From the cell containing the given text, extract its center point as [X, Y] coordinate. 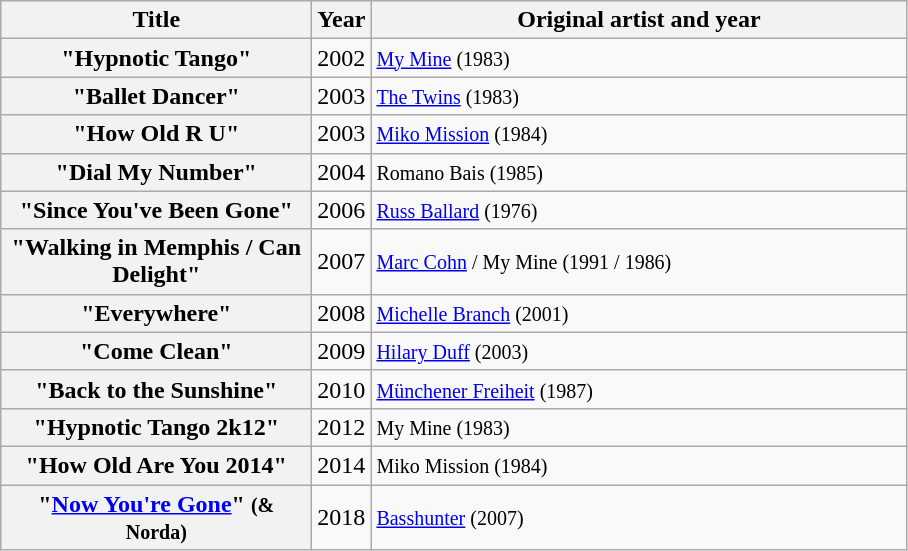
2006 [342, 210]
2004 [342, 172]
2018 [342, 516]
The Twins (1983) [639, 96]
2007 [342, 262]
"Dial My Number" [156, 172]
Original artist and year [639, 20]
2012 [342, 427]
"Hypnotic Tango 2k12" [156, 427]
2014 [342, 465]
Michelle Branch (2001) [639, 313]
"Everywhere" [156, 313]
"Back to the Sunshine" [156, 389]
Münchener Freiheit (1987) [639, 389]
"Walking in Memphis / Can Delight" [156, 262]
"Since You've Been Gone" [156, 210]
2010 [342, 389]
2008 [342, 313]
Romano Bais (1985) [639, 172]
2009 [342, 351]
2002 [342, 58]
Title [156, 20]
Marc Cohn / My Mine (1991 / 1986) [639, 262]
"Hypnotic Tango" [156, 58]
"Come Clean" [156, 351]
"Now You're Gone" (& Norda) [156, 516]
"How Old Are You 2014" [156, 465]
Year [342, 20]
Hilary Duff (2003) [639, 351]
Russ Ballard (1976) [639, 210]
"How Old R U" [156, 134]
"Ballet Dancer" [156, 96]
Basshunter (2007) [639, 516]
